Find where the given text appears and provide that cell's center as [x, y] coordinate. 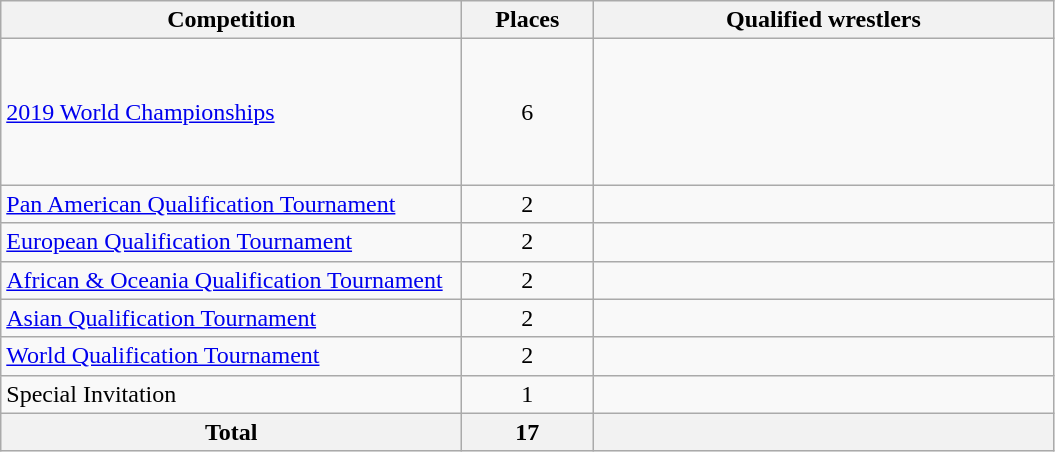
Places [528, 20]
World Qualification Tournament [232, 356]
European Qualification Tournament [232, 242]
Total [232, 432]
Competition [232, 20]
African & Oceania Qualification Tournament [232, 280]
17 [528, 432]
2019 World Championships [232, 112]
6 [528, 112]
Qualified wrestlers [824, 20]
1 [528, 394]
Pan American Qualification Tournament [232, 204]
Asian Qualification Tournament [232, 318]
Special Invitation [232, 394]
